Search for the cell housing the specified text and yield its (X, Y) center coordinate. 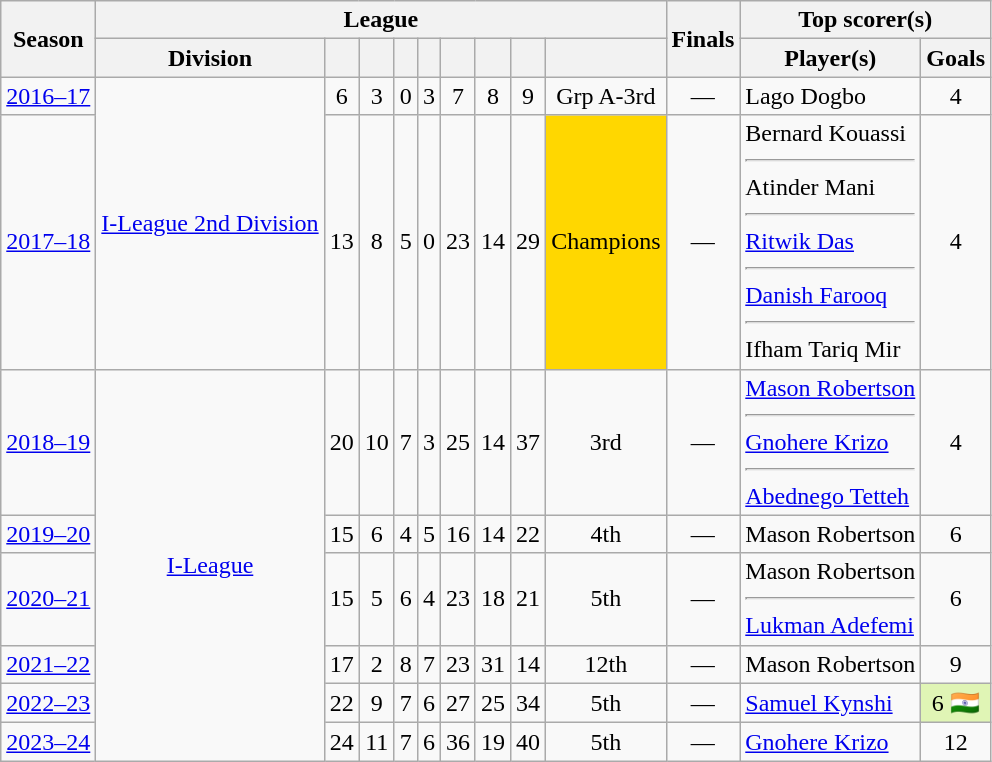
18 (492, 599)
4th (606, 534)
Division (210, 58)
40 (528, 742)
3rd (606, 442)
Bernard Kouassi Atinder Mani Ritwik Das Danish Farooq Ifham Tariq Mir (830, 242)
League (381, 20)
27 (458, 703)
2017–18 (48, 242)
37 (528, 442)
6 🇮🇳 (956, 703)
Lago Dogbo (830, 96)
12 (956, 742)
34 (528, 703)
29 (528, 242)
21 (528, 599)
2019–20 (48, 534)
Samuel Kynshi (830, 703)
36 (458, 742)
20 (342, 442)
Season (48, 39)
24 (342, 742)
I-League 2nd Division (210, 223)
Grp A-3rd (606, 96)
13 (342, 242)
19 (492, 742)
2 (376, 664)
17 (342, 664)
Gnohere Krizo (830, 742)
2021–22 (48, 664)
2016–17 (48, 96)
2018–19 (48, 442)
12th (606, 664)
Player(s) (830, 58)
I-League (210, 565)
Top scorer(s) (866, 20)
Mason Robertson Lukman Adefemi (830, 599)
2023–24 (48, 742)
Champions (606, 242)
Mason Robertson Gnohere Krizo Abednego Tetteh (830, 442)
16 (458, 534)
Finals (703, 39)
2022–23 (48, 703)
2020–21 (48, 599)
31 (492, 664)
11 (376, 742)
Goals (956, 58)
10 (376, 442)
